Return the (x, y) coordinate for the center point of the cell that contains the specified text.  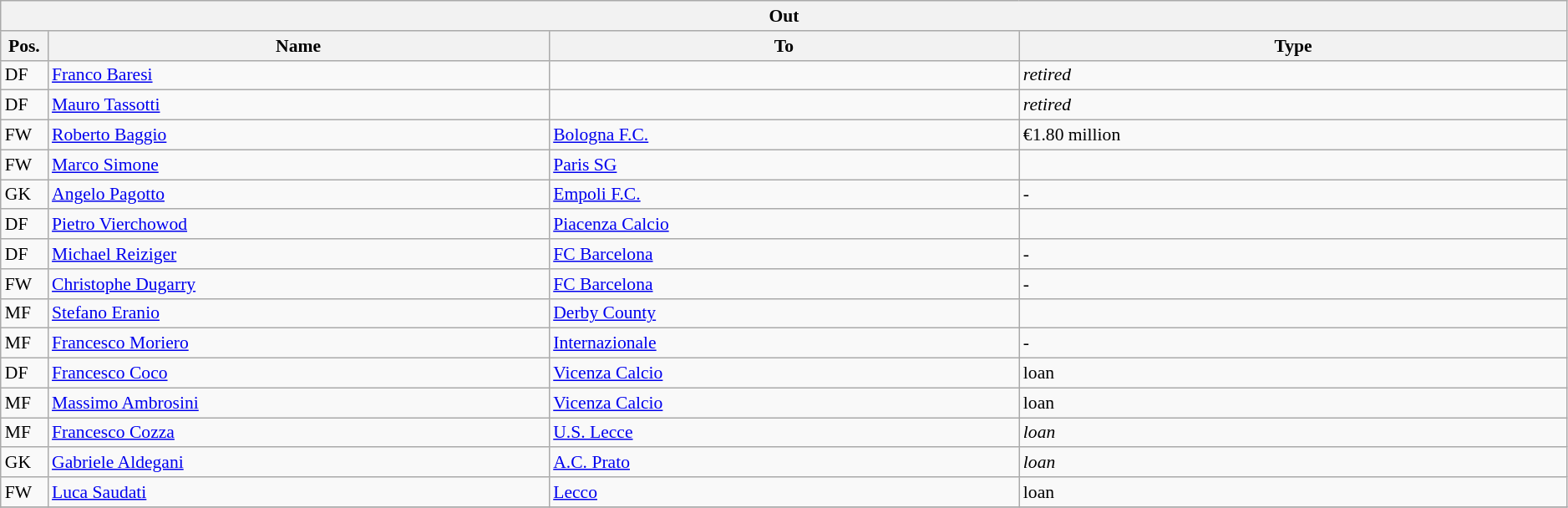
Francesco Moriero (298, 343)
Paris SG (784, 165)
A.C. Prato (784, 463)
Empoli F.C. (784, 195)
Franco Baresi (298, 75)
Pietro Vierchowod (298, 225)
Stefano Eranio (298, 313)
Roberto Baggio (298, 135)
Derby County (784, 313)
Angelo Pagotto (298, 195)
Francesco Cozza (298, 433)
Type (1293, 46)
Lecco (784, 492)
U.S. Lecce (784, 433)
Marco Simone (298, 165)
Christophe Dugarry (298, 284)
Name (298, 46)
Massimo Ambrosini (298, 403)
Luca Saudati (298, 492)
Michael Reiziger (298, 254)
Internazionale (784, 343)
Mauro Tassotti (298, 105)
Francesco Coco (298, 373)
Pos. (24, 46)
Gabriele Aldegani (298, 463)
To (784, 46)
Piacenza Calcio (784, 225)
Out (784, 16)
€1.80 million (1293, 135)
Bologna F.C. (784, 135)
